For the text-containing cell, return its midpoint in (x, y) coordinate format. 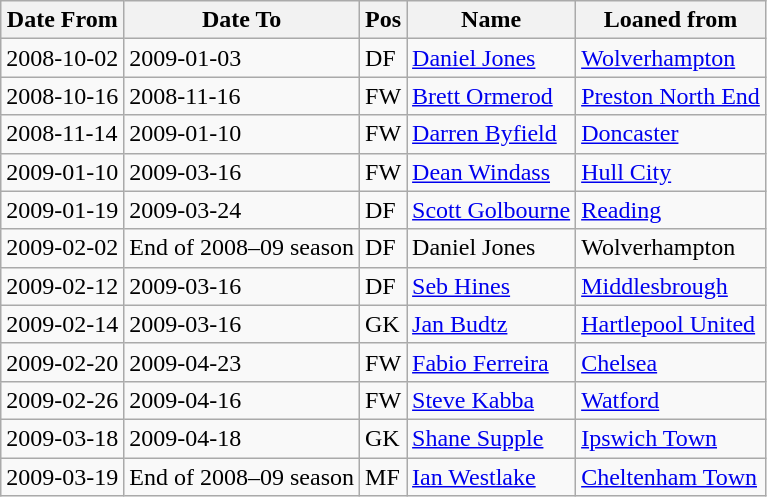
2009-02-26 (62, 400)
2008-10-16 (62, 96)
Ian Westlake (492, 477)
2009-01-03 (242, 58)
2008-11-14 (62, 134)
2009-02-14 (62, 324)
2009-03-24 (242, 210)
Chelsea (671, 362)
2009-01-19 (62, 210)
2009-03-18 (62, 438)
Shane Supple (492, 438)
Cheltenham Town (671, 477)
Middlesbrough (671, 286)
2009-04-18 (242, 438)
2009-02-12 (62, 286)
Hull City (671, 172)
Jan Budtz (492, 324)
Darren Byfield (492, 134)
Steve Kabba (492, 400)
Doncaster (671, 134)
Preston North End (671, 96)
Reading (671, 210)
Dean Windass (492, 172)
Ipswich Town (671, 438)
Date From (62, 20)
2009-03-19 (62, 477)
Date To (242, 20)
Scott Golbourne (492, 210)
2009-02-20 (62, 362)
2008-11-16 (242, 96)
2009-02-02 (62, 248)
Watford (671, 400)
Name (492, 20)
Seb Hines (492, 286)
Pos (384, 20)
2009-04-16 (242, 400)
MF (384, 477)
2009-04-23 (242, 362)
Fabio Ferreira (492, 362)
2008-10-02 (62, 58)
Loaned from (671, 20)
Hartlepool United (671, 324)
Brett Ormerod (492, 96)
